Pinpoint the cell where the given text exists, returning its [x, y] midpoint coordinate. 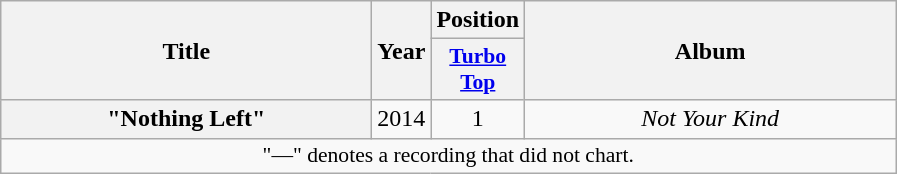
Title [186, 50]
1 [478, 119]
"Nothing Left" [186, 119]
TurboTop [478, 70]
Album [710, 50]
Year [402, 50]
Position [478, 20]
2014 [402, 119]
Not Your Kind [710, 119]
"—" denotes a recording that did not chart. [448, 156]
